Output the (X, Y) coordinate of the center of the cell containing the given text.  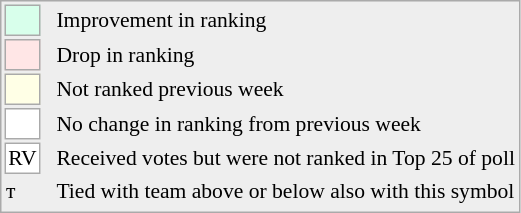
RV (22, 158)
Tied with team above or below also with this symbol (286, 191)
Improvement in ranking (286, 20)
Received votes but were not ranked in Top 25 of poll (286, 158)
т (22, 191)
Drop in ranking (286, 55)
Not ranked previous week (286, 90)
No change in ranking from previous week (286, 124)
